Detect which cell encompasses the target text, then output its [x, y] center coordinate. 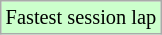
Fastest session lap [81, 17]
